Provide the [X, Y] coordinate of the cell's center where the given text is located.  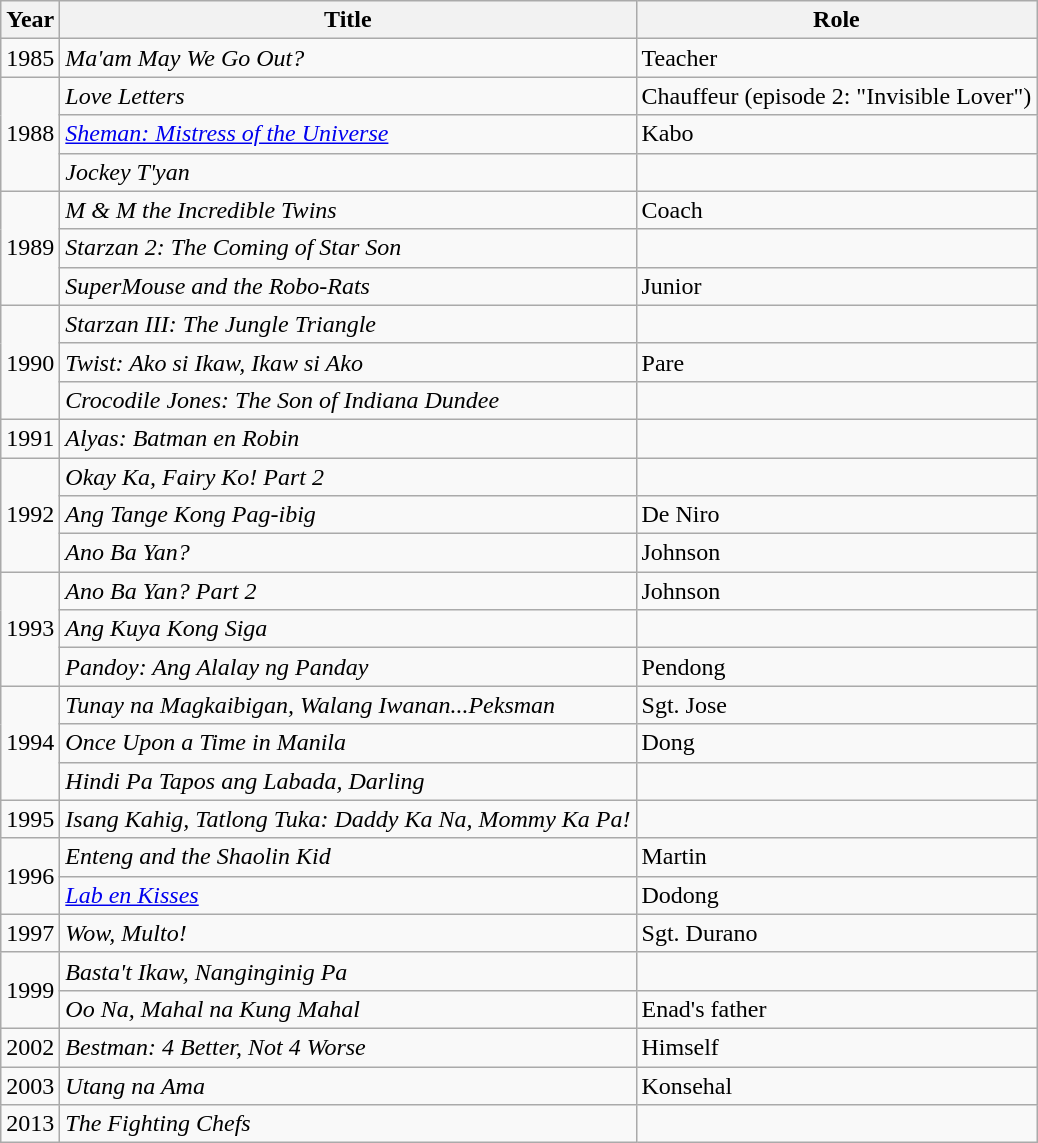
Jockey T'yan [348, 172]
Himself [836, 1047]
Kabo [836, 134]
Okay Ka, Fairy Ko! Part 2 [348, 477]
Coach [836, 210]
Love Letters [348, 96]
Enteng and the Shaolin Kid [348, 857]
Pandoy: Ang Alalay ng Panday [348, 667]
Alyas: Batman en Robin [348, 438]
Konsehal [836, 1085]
1996 [30, 876]
1991 [30, 438]
De Niro [836, 515]
Junior [836, 286]
Ang Tange Kong Pag-ibig [348, 515]
Chauffeur (episode 2: "Invisible Lover") [836, 96]
1988 [30, 134]
1999 [30, 990]
1993 [30, 629]
1985 [30, 58]
SuperMouse and the Robo-Rats [348, 286]
Starzan 2: The Coming of Star Son [348, 248]
Sgt. Jose [836, 705]
1989 [30, 248]
Tunay na Magkaibigan, Walang Iwanan...Peksman [348, 705]
2003 [30, 1085]
Starzan III: The Jungle Triangle [348, 324]
Year [30, 20]
Pendong [836, 667]
Isang Kahig, Tatlong Tuka: Daddy Ka Na, Mommy Ka Pa! [348, 819]
Teacher [836, 58]
Title [348, 20]
Ano Ba Yan? Part 2 [348, 591]
Role [836, 20]
Sheman: Mistress of the Universe [348, 134]
Utang na Ama [348, 1085]
Basta't Ikaw, Nanginginig Pa [348, 971]
Ma'am May We Go Out? [348, 58]
Dodong [836, 895]
Hindi Pa Tapos ang Labada, Darling [348, 781]
Enad's father [836, 1009]
Pare [836, 362]
Twist: Ako si Ikaw, Ikaw si Ako [348, 362]
Martin [836, 857]
1992 [30, 515]
Wow, Multo! [348, 933]
Crocodile Jones: The Son of Indiana Dundee [348, 400]
Ano Ba Yan? [348, 553]
The Fighting Chefs [348, 1124]
Sgt. Durano [836, 933]
Bestman: 4 Better, Not 4 Worse [348, 1047]
1997 [30, 933]
Ang Kuya Kong Siga [348, 629]
1990 [30, 362]
2013 [30, 1124]
1995 [30, 819]
Lab en Kisses [348, 895]
2002 [30, 1047]
Once Upon a Time in Manila [348, 743]
1994 [30, 743]
M & M the Incredible Twins [348, 210]
Oo Na, Mahal na Kung Mahal [348, 1009]
Dong [836, 743]
